Identify which cell holds the provided text, then report its (x, y) central coordinate. 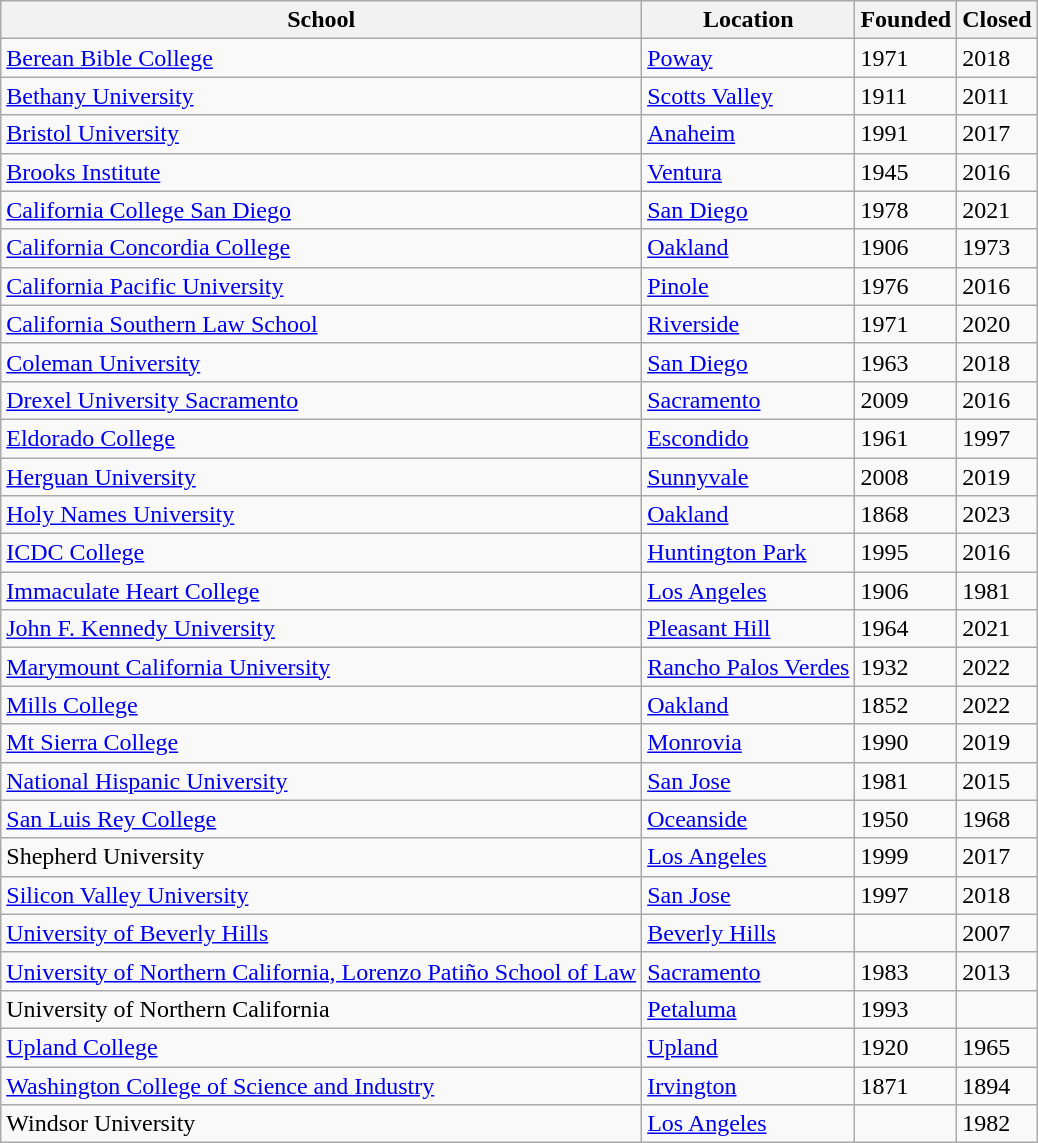
University of Northern California (322, 1009)
1961 (906, 438)
Windsor University (322, 1124)
Monrovia (748, 743)
Immaculate Heart College (322, 591)
Beverly Hills (748, 933)
Irvington (748, 1085)
2009 (906, 400)
1911 (906, 96)
1973 (997, 248)
Rancho Palos Verdes (748, 667)
Sunnyvale (748, 477)
1932 (906, 667)
1920 (906, 1047)
1945 (906, 172)
Herguan University (322, 477)
1982 (997, 1124)
Eldorado College (322, 438)
Ventura (748, 172)
1976 (906, 286)
Petaluma (748, 1009)
Escondido (748, 438)
1894 (997, 1085)
Shepherd University (322, 857)
Riverside (748, 324)
1995 (906, 553)
University of Northern California, Lorenzo Patiño School of Law (322, 971)
1978 (906, 210)
California College San Diego (322, 210)
1999 (906, 857)
2015 (997, 781)
ICDC College (322, 553)
National Hispanic University (322, 781)
Upland College (322, 1047)
1868 (906, 515)
2008 (906, 477)
2011 (997, 96)
1965 (997, 1047)
Poway (748, 58)
San Luis Rey College (322, 819)
Closed (997, 20)
Oceanside (748, 819)
School (322, 20)
2013 (997, 971)
2023 (997, 515)
1983 (906, 971)
Pleasant Hill (748, 629)
1990 (906, 743)
1968 (997, 819)
2020 (997, 324)
Berean Bible College (322, 58)
Marymount California University (322, 667)
1964 (906, 629)
Location (748, 20)
Coleman University (322, 362)
University of Beverly Hills (322, 933)
Mt Sierra College (322, 743)
1871 (906, 1085)
1852 (906, 705)
1950 (906, 819)
Founded (906, 20)
Holy Names University (322, 515)
Pinole (748, 286)
Anaheim (748, 134)
1991 (906, 134)
1963 (906, 362)
Upland (748, 1047)
2007 (997, 933)
Drexel University Sacramento (322, 400)
Brooks Institute (322, 172)
1993 (906, 1009)
Bethany University (322, 96)
Washington College of Science and Industry (322, 1085)
John F. Kennedy University (322, 629)
Bristol University (322, 134)
Silicon Valley University (322, 895)
California Southern Law School (322, 324)
Scotts Valley (748, 96)
Huntington Park (748, 553)
Mills College (322, 705)
California Pacific University (322, 286)
California Concordia College (322, 248)
